Pinpoint the cell where the given text exists, returning its (X, Y) midpoint coordinate. 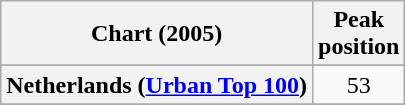
53 (359, 85)
Peakposition (359, 34)
Chart (2005) (157, 34)
Netherlands (Urban Top 100) (157, 85)
